Capture the cell that displays the provided text and extract its (X, Y) central coordinate. 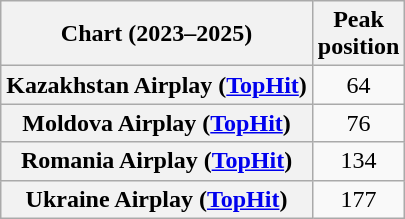
Kazakhstan Airplay (TopHit) (157, 85)
Ukraine Airplay (TopHit) (157, 199)
76 (358, 123)
Chart (2023–2025) (157, 34)
64 (358, 85)
177 (358, 199)
Moldova Airplay (TopHit) (157, 123)
134 (358, 161)
Romania Airplay (TopHit) (157, 161)
Peakposition (358, 34)
